Locate the cell with the specified text and output its [x, y] center coordinate. 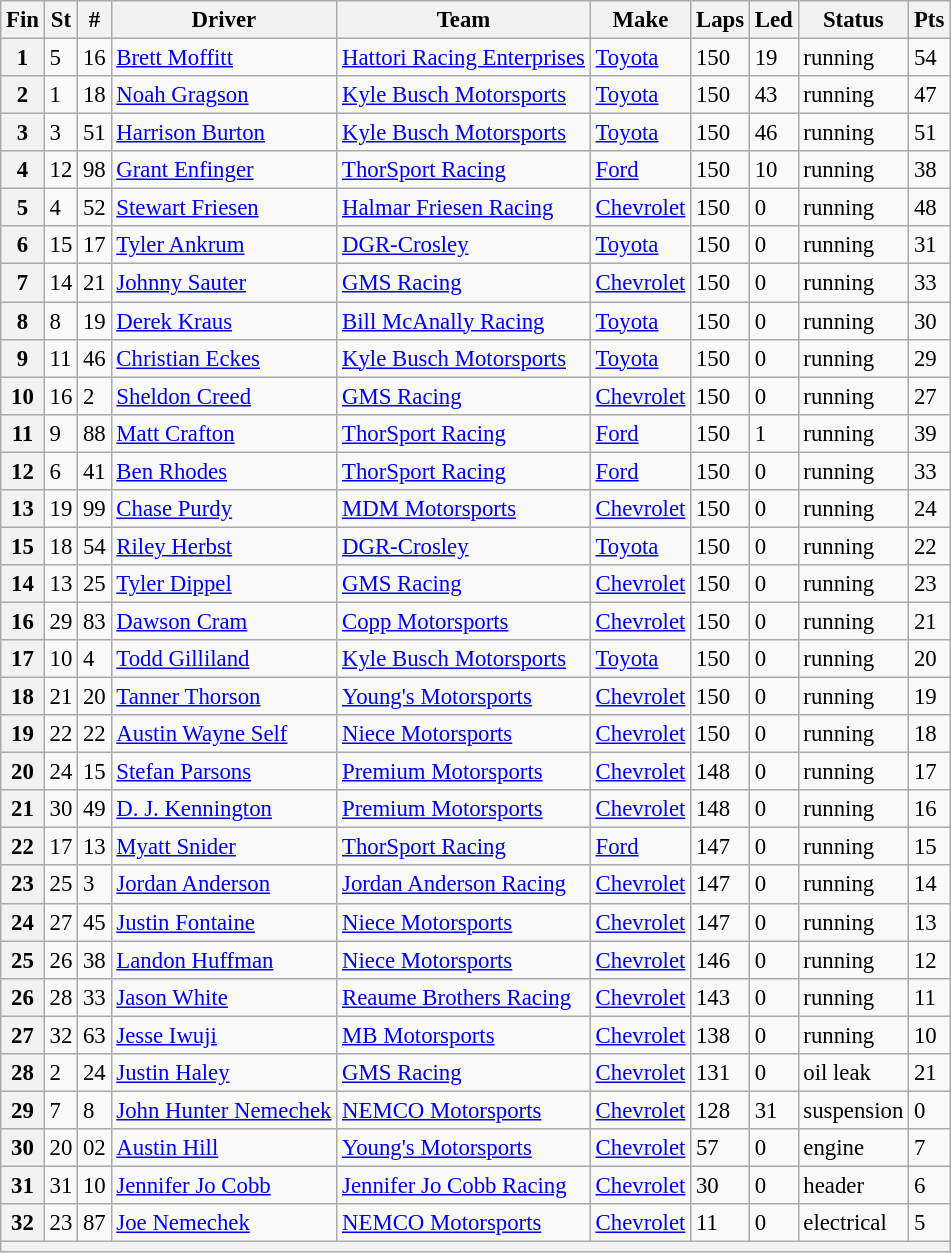
Tanner Thorson [224, 697]
Landon Huffman [224, 960]
engine [854, 1148]
Jordan Anderson Racing [464, 885]
Laps [720, 20]
Jennifer Jo Cobb [224, 1185]
Grant Enfinger [224, 170]
Justin Haley [224, 1073]
02 [94, 1148]
138 [720, 1035]
Driver [224, 20]
suspension [854, 1110]
John Hunter Nemechek [224, 1110]
131 [720, 1073]
Johnny Sauter [224, 283]
Noah Gragson [224, 95]
Matt Crafton [224, 433]
41 [94, 471]
63 [94, 1035]
Status [854, 20]
Jennifer Jo Cobb Racing [464, 1185]
146 [720, 960]
57 [720, 1148]
Justin Fontaine [224, 922]
Chase Purdy [224, 509]
Tyler Ankrum [224, 245]
MDM Motorsports [464, 509]
Jesse Iwuji [224, 1035]
47 [930, 95]
Fin [23, 20]
48 [930, 208]
Todd Gilliland [224, 659]
49 [94, 809]
45 [94, 922]
52 [94, 208]
St [60, 20]
Stefan Parsons [224, 772]
Led [774, 20]
Hattori Racing Enterprises [464, 58]
Jason White [224, 997]
Bill McAnally Racing [464, 321]
Tyler Dippel [224, 584]
87 [94, 1223]
Joe Nemechek [224, 1223]
Stewart Friesen [224, 208]
Reaume Brothers Racing [464, 997]
Team [464, 20]
Make [640, 20]
39 [930, 433]
# [94, 20]
Brett Moffitt [224, 58]
header [854, 1185]
Riley Herbst [224, 546]
Austin Hill [224, 1148]
Harrison Burton [224, 133]
Derek Kraus [224, 321]
143 [720, 997]
99 [94, 509]
83 [94, 621]
128 [720, 1110]
Christian Eckes [224, 358]
D. J. Kennington [224, 809]
Ben Rhodes [224, 471]
Myatt Snider [224, 847]
Halmar Friesen Racing [464, 208]
Dawson Cram [224, 621]
Jordan Anderson [224, 885]
Sheldon Creed [224, 396]
98 [94, 170]
Pts [930, 20]
oil leak [854, 1073]
88 [94, 433]
electrical [854, 1223]
Copp Motorsports [464, 621]
43 [774, 95]
Austin Wayne Self [224, 734]
MB Motorsports [464, 1035]
